Return (X, Y) of the center of cell containing provided text 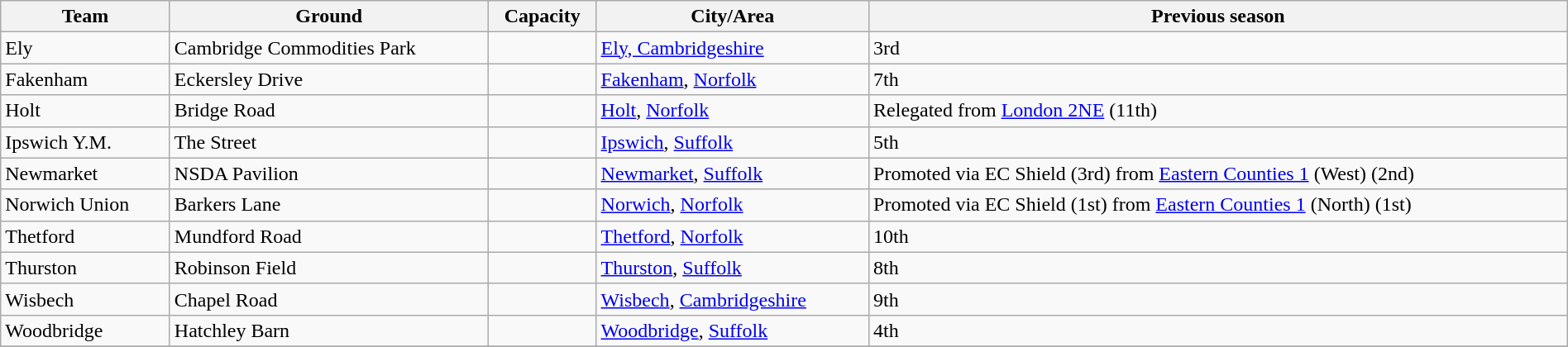
Ipswich, Suffolk (733, 142)
Promoted via EC Shield (1st) from Eastern Counties 1 (North) (1st) (1219, 205)
Thetford, Norfolk (733, 236)
Thurston (86, 268)
Capacity (543, 17)
10th (1219, 236)
3rd (1219, 48)
4th (1219, 330)
Ground (329, 17)
Fakenham (86, 79)
Robinson Field (329, 268)
Wisbech (86, 299)
Cambridge Commodities Park (329, 48)
Fakenham, Norfolk (733, 79)
Norwich Union (86, 205)
9th (1219, 299)
City/Area (733, 17)
Ely, Cambridgeshire (733, 48)
Newmarket, Suffolk (733, 173)
Holt (86, 111)
Thetford (86, 236)
Team (86, 17)
Bridge Road (329, 111)
Woodbridge (86, 330)
Mundford Road (329, 236)
Chapel Road (329, 299)
Promoted via EC Shield (3rd) from Eastern Counties 1 (West) (2nd) (1219, 173)
8th (1219, 268)
Previous season (1219, 17)
Ely (86, 48)
Barkers Lane (329, 205)
Relegated from London 2NE (11th) (1219, 111)
The Street (329, 142)
NSDA Pavilion (329, 173)
Woodbridge, Suffolk (733, 330)
7th (1219, 79)
Eckersley Drive (329, 79)
Norwich, Norfolk (733, 205)
5th (1219, 142)
Holt, Norfolk (733, 111)
Newmarket (86, 173)
Wisbech, Cambridgeshire (733, 299)
Thurston, Suffolk (733, 268)
Ipswich Y.M. (86, 142)
Hatchley Barn (329, 330)
